Return the [X, Y] coordinate for the center point of the cell that contains the specified text.  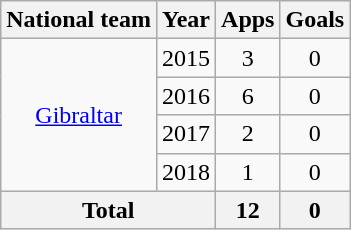
1 [248, 172]
Total [108, 210]
2 [248, 134]
12 [248, 210]
2017 [186, 134]
6 [248, 96]
3 [248, 58]
National team [79, 20]
Gibraltar [79, 115]
2015 [186, 58]
Goals [315, 20]
Apps [248, 20]
Year [186, 20]
2016 [186, 96]
2018 [186, 172]
